Determine the [X, Y] coordinate at the center of the cell enclosing the given text.  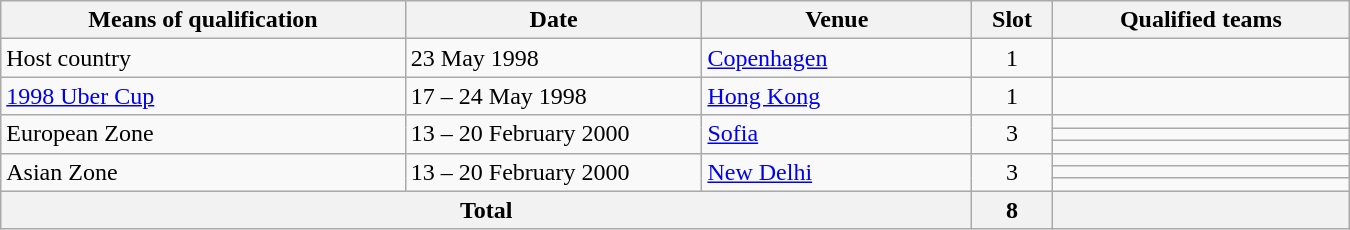
Asian Zone [204, 172]
Venue [837, 20]
Slot [1012, 20]
Date [554, 20]
Hong Kong [837, 96]
New Delhi [837, 172]
1998 Uber Cup [204, 96]
European Zone [204, 134]
Sofia [837, 134]
Total [486, 210]
Host country [204, 58]
Copenhagen [837, 58]
17 – 24 May 1998 [554, 96]
23 May 1998 [554, 58]
Means of qualification [204, 20]
8 [1012, 210]
Qualified teams [1202, 20]
